Find where the given text appears and provide that cell's center as [X, Y] coordinate. 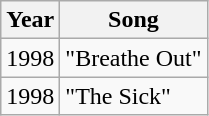
"Breathe Out" [134, 58]
"The Sick" [134, 96]
Year [30, 20]
Song [134, 20]
